Output the [x, y] coordinate of the center of the cell containing the given text.  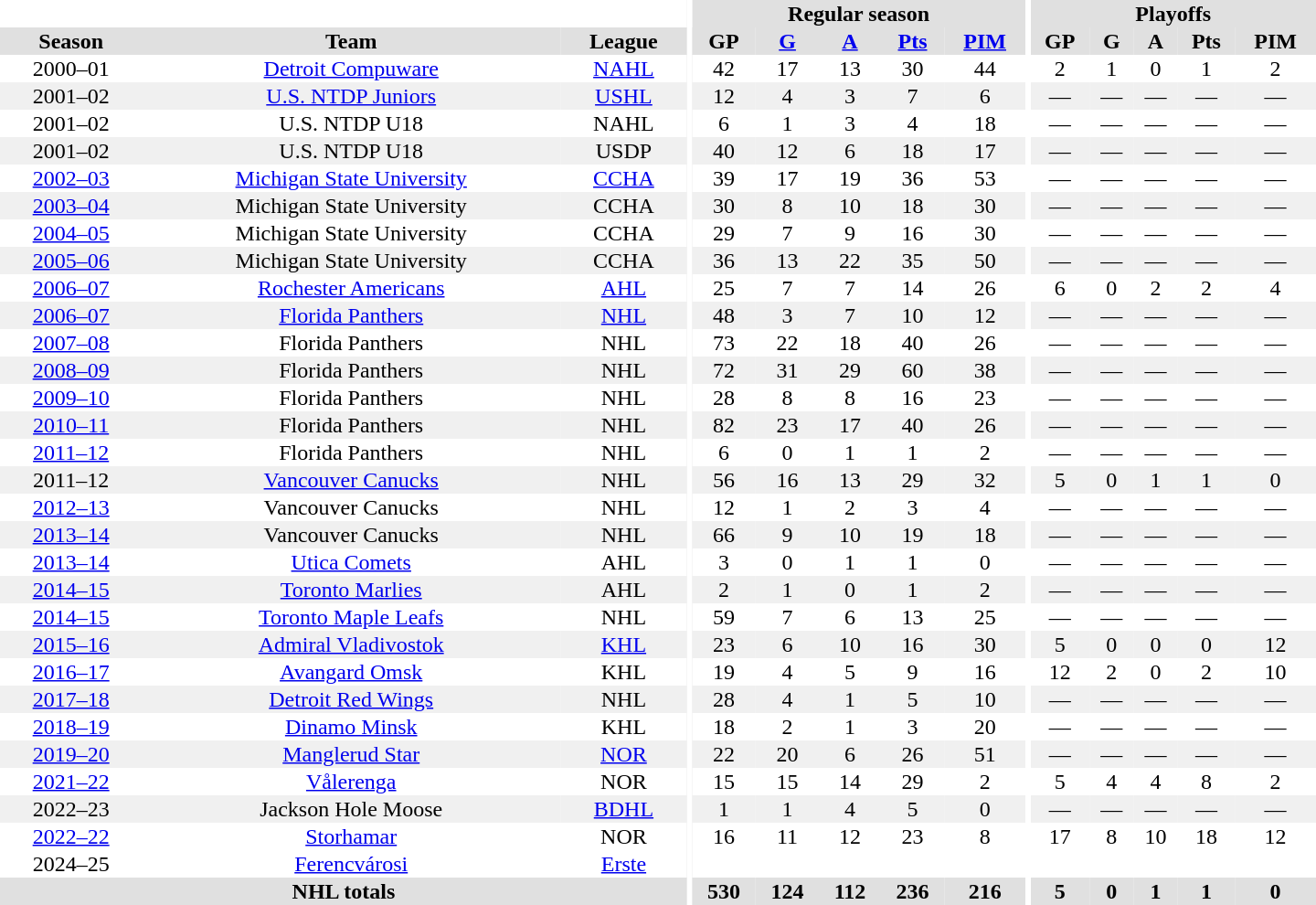
Vålerenga [351, 782]
216 [985, 891]
11 [788, 836]
2007–08 [71, 343]
U.S. NTDP Juniors [351, 96]
50 [985, 261]
2000–01 [71, 69]
USDP [623, 151]
2019–20 [71, 754]
73 [724, 343]
Regular season [859, 14]
56 [724, 480]
2005–06 [71, 261]
112 [850, 891]
Season [71, 41]
42 [724, 69]
2009–10 [71, 398]
2022–23 [71, 809]
2002–03 [71, 178]
2008–09 [71, 370]
530 [724, 891]
2022–22 [71, 836]
League [623, 41]
2010–11 [71, 425]
NHL totals [344, 891]
Detroit Compuware [351, 69]
66 [724, 535]
Team [351, 41]
2018–19 [71, 727]
Admiral Vladivostok [351, 644]
Storhamar [351, 836]
51 [985, 754]
44 [985, 69]
BDHL [623, 809]
2003–04 [71, 206]
2016–17 [71, 672]
Toronto Marlies [351, 590]
35 [913, 261]
236 [913, 891]
Erste [623, 864]
39 [724, 178]
124 [788, 891]
53 [985, 178]
Utica Comets [351, 562]
82 [724, 425]
Playoffs [1173, 14]
38 [985, 370]
Ferencvárosi [351, 864]
2015–16 [71, 644]
59 [724, 617]
Detroit Red Wings [351, 699]
Dinamo Minsk [351, 727]
Manglerud Star [351, 754]
2024–25 [71, 864]
60 [913, 370]
32 [985, 480]
31 [788, 370]
2017–18 [71, 699]
2012–13 [71, 507]
2004–05 [71, 233]
Toronto Maple Leafs [351, 617]
USHL [623, 96]
48 [724, 315]
Avangard Omsk [351, 672]
Rochester Americans [351, 288]
Jackson Hole Moose [351, 809]
2021–22 [71, 782]
72 [724, 370]
